For the text-containing cell, return its midpoint in [x, y] coordinate format. 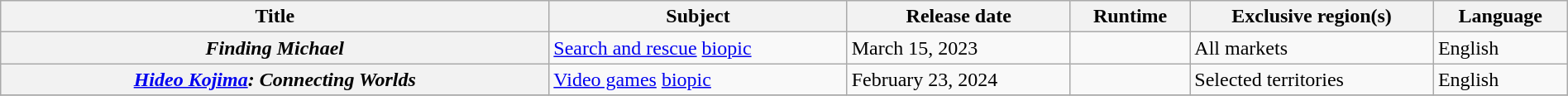
Release date [958, 17]
Language [1500, 17]
Search and rescue biopic [698, 48]
Title [275, 17]
Video games biopic [698, 79]
Finding Michael [275, 48]
Selected territories [1312, 79]
March 15, 2023 [958, 48]
Subject [698, 17]
All markets [1312, 48]
Hideo Kojima: Connecting Worlds [275, 79]
Runtime [1130, 17]
Exclusive region(s) [1312, 17]
February 23, 2024 [958, 79]
